Search for the cell housing the specified text and yield its (X, Y) center coordinate. 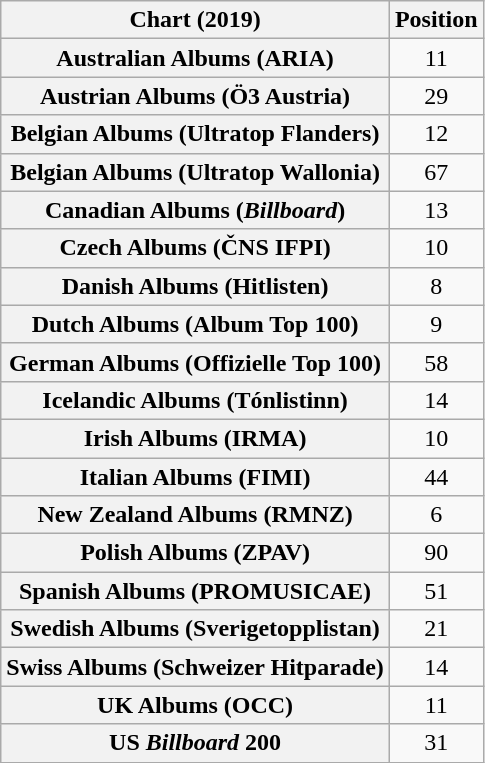
Dutch Albums (Album Top 100) (196, 324)
Chart (2019) (196, 20)
Icelandic Albums (Tónlistinn) (196, 400)
Danish Albums (Hitlisten) (196, 286)
Italian Albums (FIMI) (196, 477)
44 (436, 477)
German Albums (Offizielle Top 100) (196, 362)
Polish Albums (ZPAV) (196, 553)
12 (436, 134)
Czech Albums (ČNS IFPI) (196, 248)
US Billboard 200 (196, 743)
Belgian Albums (Ultratop Flanders) (196, 134)
Belgian Albums (Ultratop Wallonia) (196, 172)
Austrian Albums (Ö3 Austria) (196, 96)
8 (436, 286)
6 (436, 515)
67 (436, 172)
31 (436, 743)
9 (436, 324)
Canadian Albums (Billboard) (196, 210)
New Zealand Albums (RMNZ) (196, 515)
Australian Albums (ARIA) (196, 58)
Spanish Albums (PROMUSICAE) (196, 591)
UK Albums (OCC) (196, 705)
13 (436, 210)
29 (436, 96)
90 (436, 553)
Irish Albums (IRMA) (196, 438)
Swiss Albums (Schweizer Hitparade) (196, 667)
Swedish Albums (Sverigetopplistan) (196, 629)
Position (436, 20)
58 (436, 362)
21 (436, 629)
51 (436, 591)
